Detect which cell encompasses the target text, then output its (X, Y) center coordinate. 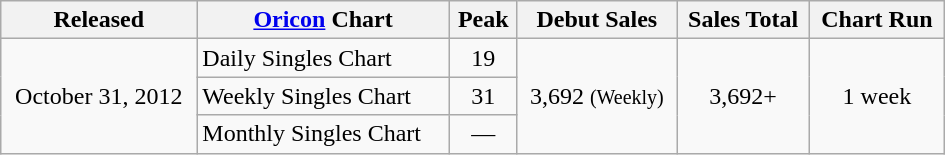
October 31, 2012 (99, 96)
1 week (878, 96)
31 (483, 96)
Chart Run (878, 20)
3,692 (Weekly) (596, 96)
Debut Sales (596, 20)
Daily Singles Chart (324, 58)
19 (483, 58)
Monthly Singles Chart (324, 134)
Oricon Chart (324, 20)
3,692+ (742, 96)
Sales Total (742, 20)
— (483, 134)
Peak (483, 20)
Weekly Singles Chart (324, 96)
Released (99, 20)
